Return the (X, Y) coordinate for the center point of the cell that contains the specified text.  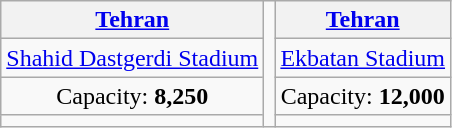
Capacity: 8,250 (132, 96)
Ekbatan Stadium (363, 58)
Shahid Dastgerdi Stadium (132, 58)
Capacity: 12,000 (363, 96)
